Extract the (X, Y) coordinate from the center of the cell holding the provided text.  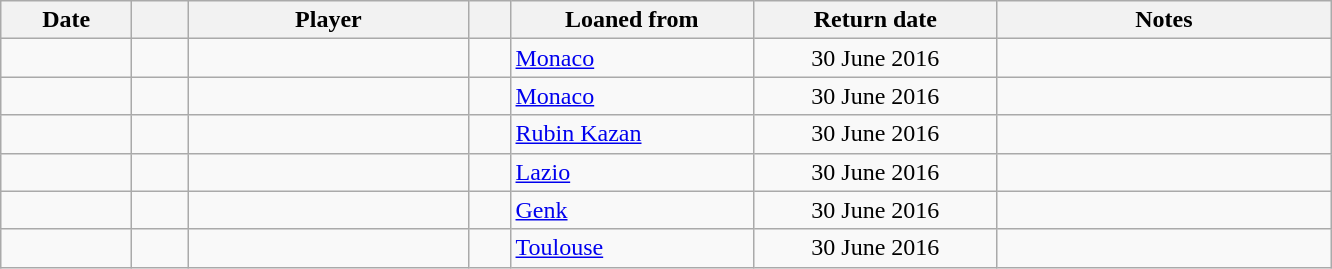
Notes (1164, 20)
Rubin Kazan (632, 134)
Toulouse (632, 248)
Date (66, 20)
Loaned from (632, 20)
Genk (632, 210)
Player (328, 20)
Lazio (632, 172)
Return date (876, 20)
